For the text-containing cell, return its midpoint in [X, Y] coordinate format. 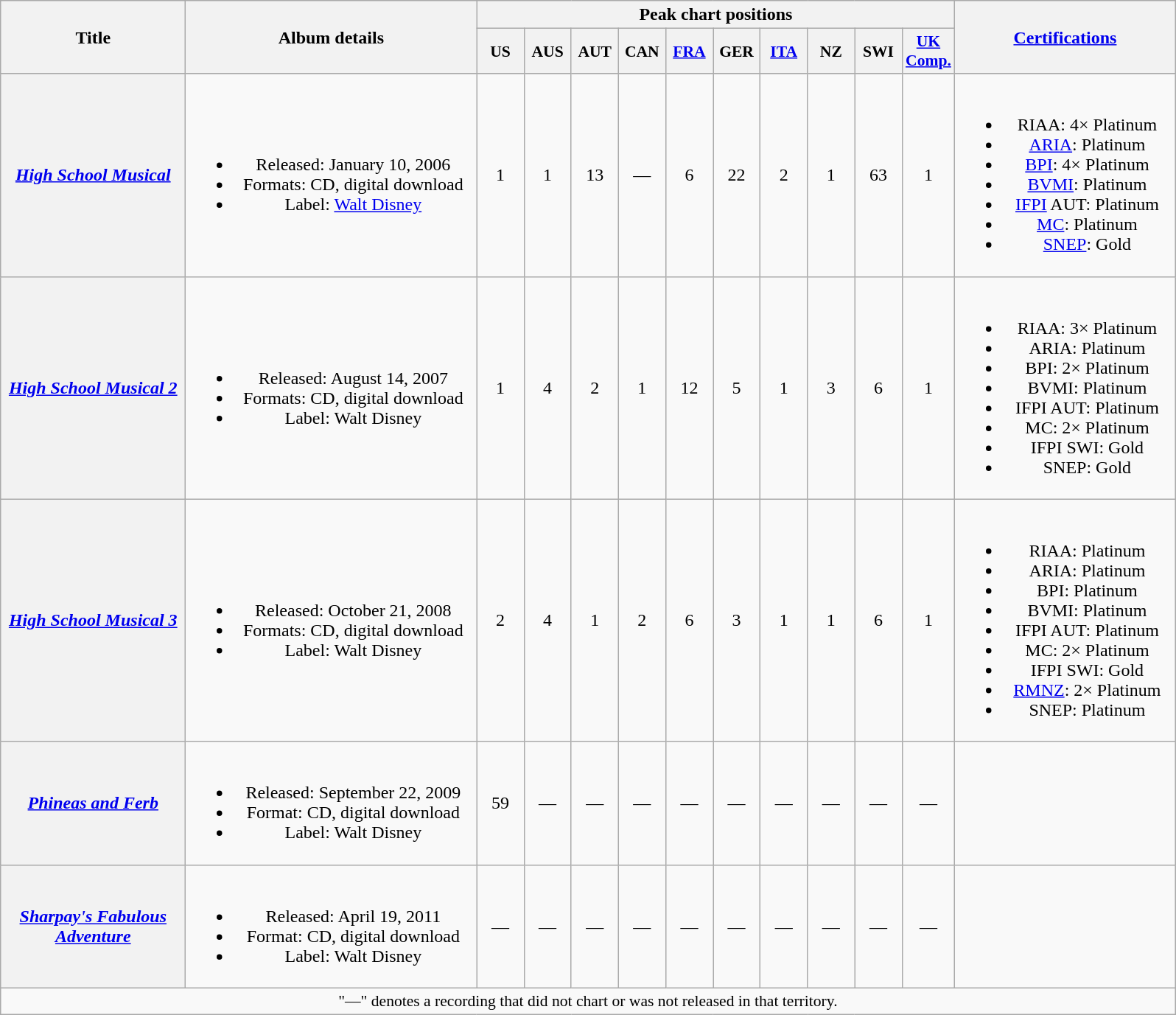
UKComp. [928, 52]
Released: September 22, 2009Format: CD, digital downloadLabel: Walt Disney [332, 803]
Released: January 10, 2006Formats: CD, digital downloadLabel: Walt Disney [332, 175]
Phineas and Ferb [93, 803]
SWI [878, 52]
Title [93, 37]
High School Musical 2 [93, 388]
AUT [595, 52]
Sharpay's Fabulous Adventure [93, 926]
Album details [332, 37]
ITA [784, 52]
GER [737, 52]
Released: August 14, 2007Formats: CD, digital downloadLabel: Walt Disney [332, 388]
"—" denotes a recording that did not chart or was not released in that territory. [588, 1001]
AUS [547, 52]
22 [737, 175]
RIAA: 3× PlatinumARIA: PlatinumBPI: 2× PlatinumBVMI: PlatinumIFPI AUT: PlatinumMC: 2× PlatinumIFPI SWI: GoldSNEP: Gold [1065, 388]
59 [500, 803]
FRA [689, 52]
12 [689, 388]
Released: October 21, 2008Formats: CD, digital downloadLabel: Walt Disney [332, 621]
RIAA: 4× PlatinumARIA: PlatinumBPI: 4× PlatinumBVMI: PlatinumIFPI AUT: PlatinumMC: PlatinumSNEP: Gold [1065, 175]
NZ [831, 52]
63 [878, 175]
High School Musical [93, 175]
5 [737, 388]
US [500, 52]
CAN [642, 52]
Certifications [1065, 37]
13 [595, 175]
Peak chart positions [716, 15]
Released: April 19, 2011Format: CD, digital downloadLabel: Walt Disney [332, 926]
High School Musical 3 [93, 621]
RIAA: PlatinumARIA: PlatinumBPI: PlatinumBVMI: PlatinumIFPI AUT: PlatinumMC: 2× PlatinumIFPI SWI: GoldRMNZ: 2× PlatinumSNEP: Platinum [1065, 621]
